Return the [x, y] coordinate for the center point of the cell that contains the specified text.  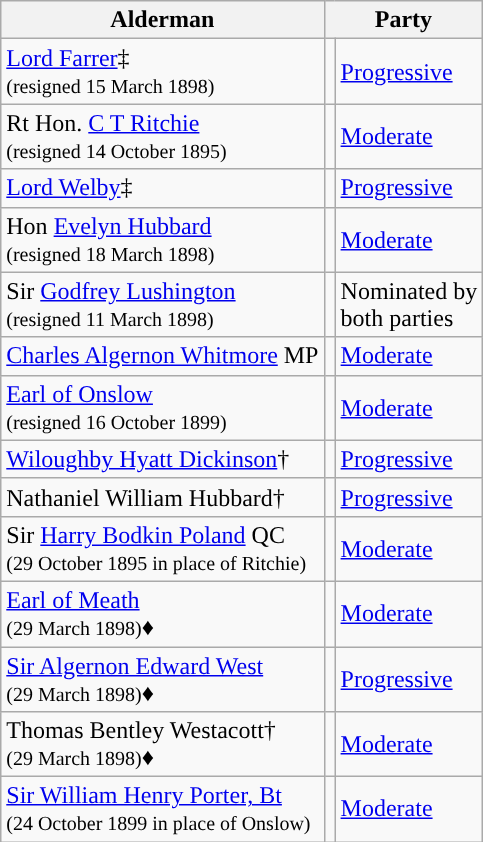
Lord Welby‡ [162, 188]
Nominated by both parties [409, 304]
Lord Farrer‡(resigned 15 March 1898) [162, 72]
Party [404, 20]
Wiloughby Hyatt Dickinson† [162, 459]
Sir Algernon Edward West(29 March 1898)♦ [162, 678]
Thomas Bentley Westacott†(29 March 1898)♦ [162, 744]
Hon Evelyn Hubbard(resigned 18 March 1898) [162, 240]
Nathaniel William Hubbard† [162, 497]
Sir Godfrey Lushington(resigned 11 March 1898) [162, 304]
Earl of Onslow(resigned 16 October 1899) [162, 408]
Rt Hon. C T Ritchie(resigned 14 October 1895) [162, 136]
Alderman [162, 20]
Sir Harry Bodkin Poland QC(29 October 1895 in place of Ritchie) [162, 548]
Charles Algernon Whitmore MP [162, 356]
Earl of Meath(29 March 1898)♦ [162, 614]
Sir William Henry Porter, Bt(24 October 1899 in place of Onslow) [162, 810]
